For the text-containing cell, return its midpoint in [x, y] coordinate format. 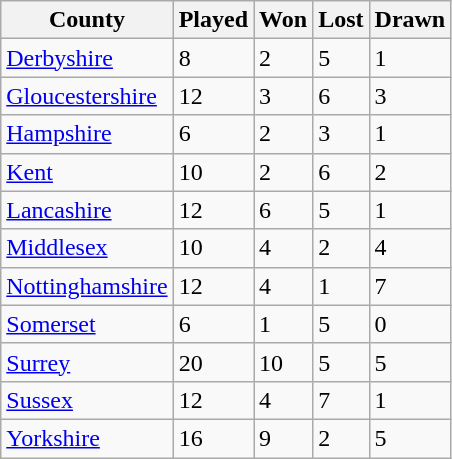
Sussex [87, 400]
Yorkshire [87, 438]
County [87, 20]
16 [213, 438]
Nottinghamshire [87, 286]
Won [284, 20]
20 [213, 362]
Surrey [87, 362]
Drawn [410, 20]
Lancashire [87, 210]
8 [213, 58]
0 [410, 324]
9 [284, 438]
Lost [341, 20]
Somerset [87, 324]
Hampshire [87, 134]
Gloucestershire [87, 96]
Middlesex [87, 248]
Kent [87, 172]
Played [213, 20]
Derbyshire [87, 58]
